Extract the [x, y] coordinate from the center of the cell holding the provided text.  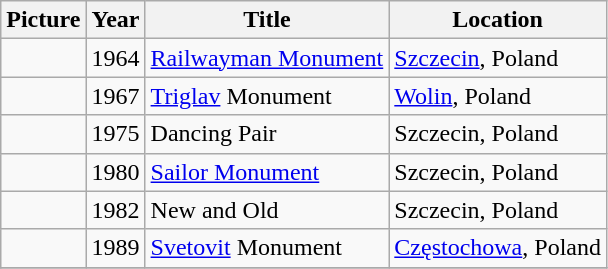
Picture [44, 20]
1975 [116, 134]
Title [267, 20]
1967 [116, 96]
Svetovit Monument [267, 248]
Wolin, Poland [498, 96]
Dancing Pair [267, 134]
1982 [116, 210]
Sailor Monument [267, 172]
Częstochowa, Poland [498, 248]
Year [116, 20]
1989 [116, 248]
Location [498, 20]
Railwayman Monument [267, 58]
1964 [116, 58]
1980 [116, 172]
New and Old [267, 210]
Triglav Monument [267, 96]
